Determine the [X, Y] coordinate at the center of the cell enclosing the given text.  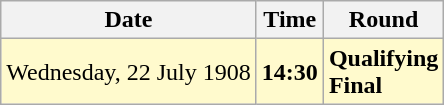
Date [129, 20]
Time [290, 20]
Wednesday, 22 July 1908 [129, 72]
Round [383, 20]
QualifyingFinal [383, 72]
14:30 [290, 72]
